Pinpoint the cell where the given text exists, returning its [X, Y] midpoint coordinate. 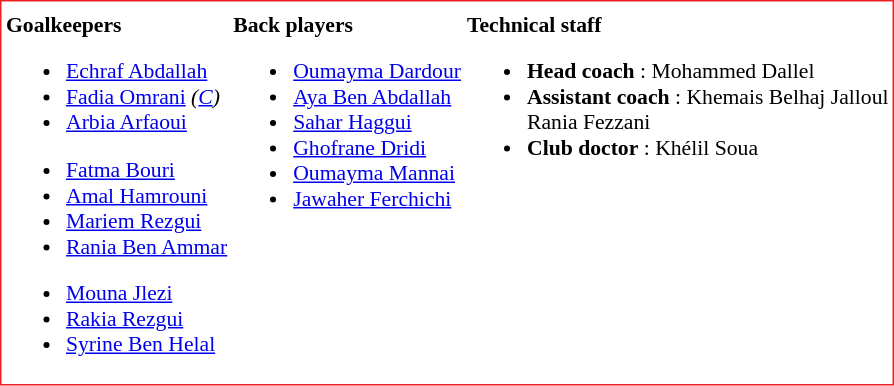
Back players Oumayma Dardour Aya Ben Abdallah Sahar Haggui Ghofrane Dridi Oumayma Mannai Jawaher Ferchichi [348, 195]
Technical staffHead coach : Mohammed DallelAssistant coach : Khemais Belhaj Jalloul Rania FezzaniClub doctor : Khélil Soua [678, 195]
